Scan for the cell matching the given text and deliver its (X, Y) coordinate at center. 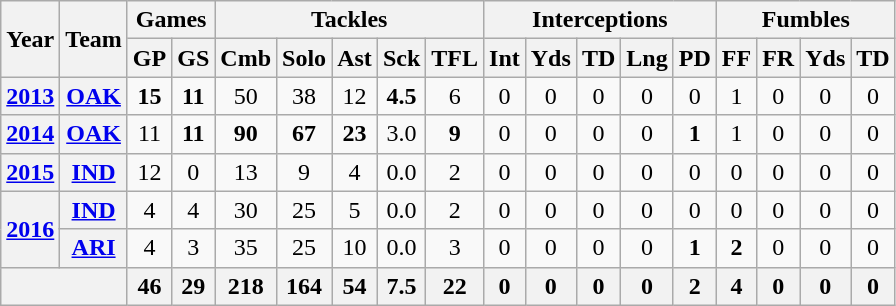
Cmb (246, 58)
29 (194, 286)
22 (455, 286)
TFL (455, 58)
Sck (401, 58)
Team (94, 39)
15 (149, 96)
90 (246, 134)
2014 (30, 134)
35 (246, 248)
7.5 (401, 286)
ARI (94, 248)
13 (246, 172)
FR (778, 58)
GP (149, 58)
50 (246, 96)
38 (304, 96)
Interceptions (600, 20)
Year (30, 39)
30 (246, 210)
2015 (30, 172)
2016 (30, 229)
54 (355, 286)
5 (355, 210)
10 (355, 248)
6 (455, 96)
Ast (355, 58)
Int (505, 58)
3.0 (401, 134)
23 (355, 134)
PD (694, 58)
46 (149, 286)
FF (736, 58)
Fumbles (806, 20)
Games (170, 20)
164 (304, 286)
67 (304, 134)
Solo (304, 58)
218 (246, 286)
GS (194, 58)
Tackles (350, 20)
Lng (647, 58)
4.5 (401, 96)
2013 (30, 96)
